Pinpoint the cell where the given text exists, returning its [x, y] midpoint coordinate. 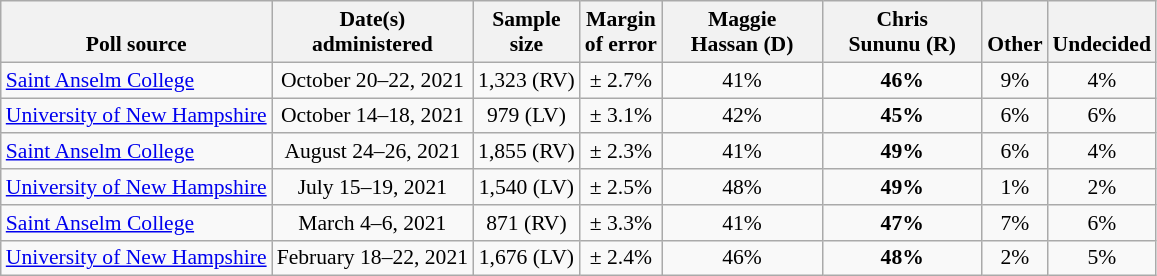
± 3.1% [621, 116]
1,323 (RV) [526, 80]
± 2.4% [621, 258]
42% [742, 116]
Other [1014, 32]
MaggieHassan (D) [742, 32]
August 24–26, 2021 [372, 152]
February 18–22, 2021 [372, 258]
October 14–18, 2021 [372, 116]
Poll source [136, 32]
9% [1014, 80]
1,676 (LV) [526, 258]
ChrisSununu (R) [902, 32]
March 4–6, 2021 [372, 223]
October 20–22, 2021 [372, 80]
Undecided [1102, 32]
7% [1014, 223]
± 3.3% [621, 223]
± 2.3% [621, 152]
± 2.5% [621, 187]
5% [1102, 258]
Samplesize [526, 32]
1% [1014, 187]
47% [902, 223]
Date(s)administered [372, 32]
1,540 (LV) [526, 187]
1,855 (RV) [526, 152]
± 2.7% [621, 80]
Marginof error [621, 32]
July 15–19, 2021 [372, 187]
45% [902, 116]
871 (RV) [526, 223]
979 (LV) [526, 116]
